Capture the cell that displays the provided text and extract its [X, Y] central coordinate. 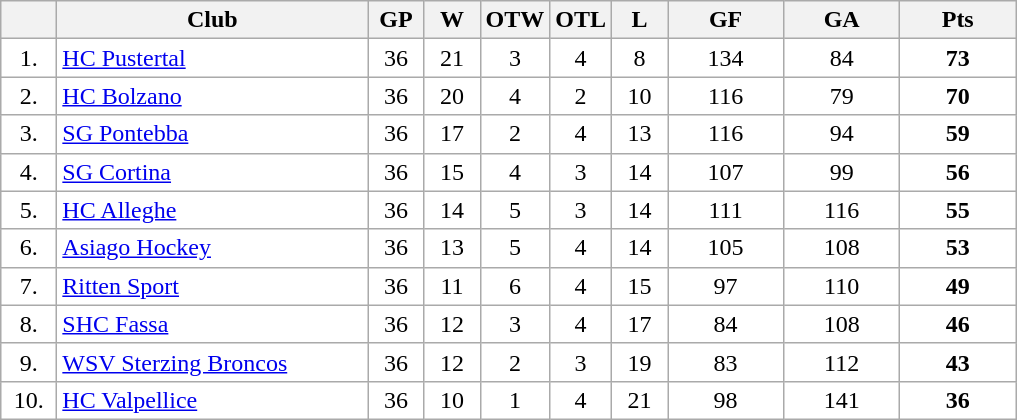
55 [958, 210]
79 [842, 96]
6. [29, 248]
20 [452, 96]
4. [29, 172]
94 [842, 134]
OTL [581, 20]
7. [29, 286]
49 [958, 286]
HC Alleghe [212, 210]
107 [726, 172]
SHC Fassa [212, 324]
59 [958, 134]
1 [515, 400]
70 [958, 96]
Club [212, 20]
HC Bolzano [212, 96]
L [640, 20]
105 [726, 248]
5. [29, 210]
SG Cortina [212, 172]
134 [726, 58]
Pts [958, 20]
111 [726, 210]
8 [640, 58]
OTW [515, 20]
HC Pustertal [212, 58]
97 [726, 286]
WSV Sterzing Broncos [212, 362]
56 [958, 172]
11 [452, 286]
HC Valpellice [212, 400]
GA [842, 20]
8. [29, 324]
SG Pontebba [212, 134]
Asiago Hockey [212, 248]
2. [29, 96]
10. [29, 400]
GP [396, 20]
98 [726, 400]
6 [515, 286]
19 [640, 362]
9. [29, 362]
3. [29, 134]
83 [726, 362]
Ritten Sport [212, 286]
43 [958, 362]
110 [842, 286]
73 [958, 58]
GF [726, 20]
99 [842, 172]
53 [958, 248]
112 [842, 362]
141 [842, 400]
W [452, 20]
46 [958, 324]
1. [29, 58]
